Return the [X, Y] coordinate for the center point of the cell that contains the specified text.  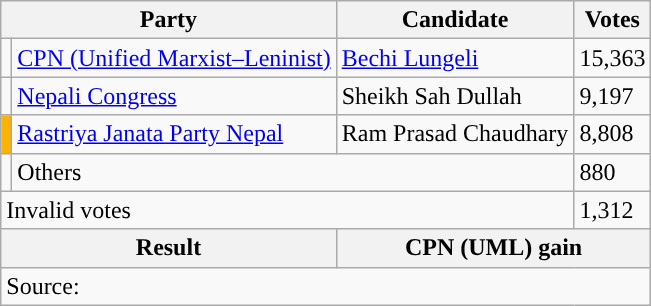
Others [293, 172]
Bechi Lungeli [455, 58]
Result [168, 248]
880 [612, 172]
Candidate [455, 20]
Votes [612, 20]
Ram Prasad Chaudhary [455, 134]
Party [168, 20]
CPN (UML) gain [494, 248]
Nepali Congress [174, 96]
Invalid votes [288, 210]
CPN (Unified Marxist–Leninist) [174, 58]
8,808 [612, 134]
9,197 [612, 96]
1,312 [612, 210]
15,363 [612, 58]
Rastriya Janata Party Nepal [174, 134]
Source: [326, 286]
Sheikh Sah Dullah [455, 96]
